Output the [X, Y] coordinate of the center of the cell containing the given text.  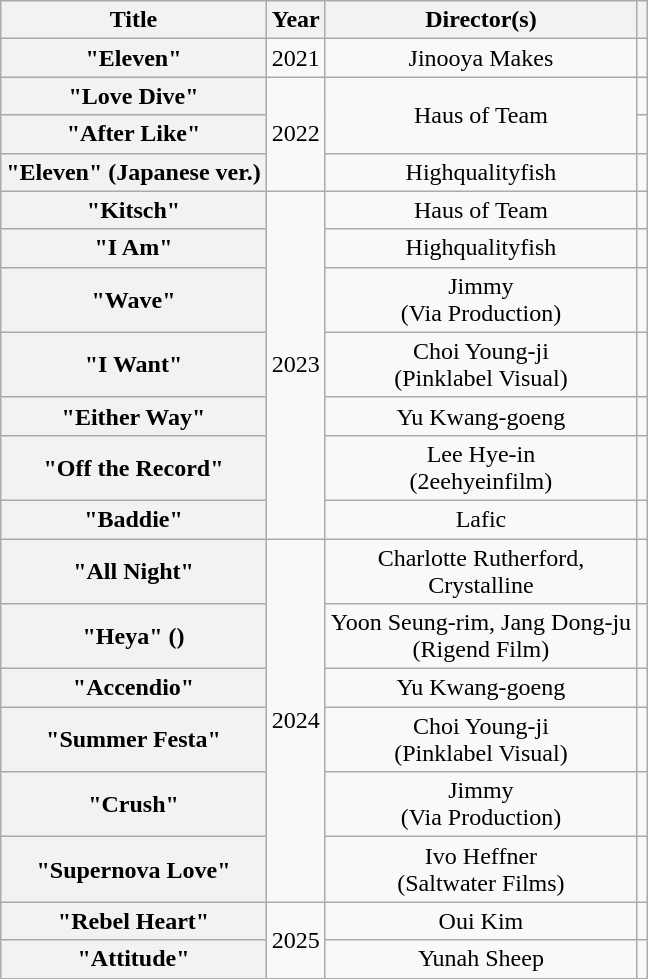
"Either Way" [134, 416]
"Love Dive" [134, 96]
"I Am" [134, 248]
"Eleven" (Japanese ver.) [134, 172]
"Crush" [134, 804]
Year [296, 20]
2025 [296, 940]
Ivo Heffner(Saltwater Films) [480, 870]
"Wave" [134, 300]
2024 [296, 720]
Oui Kim [480, 921]
"After Like" [134, 134]
"Supernova Love" [134, 870]
Yunah Sheep [480, 959]
"Accendio" [134, 688]
Lafic [480, 519]
2022 [296, 134]
Yoon Seung-rim, Jang Dong-ju(Rigend Film) [480, 636]
"I Want" [134, 364]
2021 [296, 58]
"Kitsch" [134, 210]
Jinooya Makes [480, 58]
"Baddie" [134, 519]
"Rebel Heart" [134, 921]
"All Night" [134, 570]
Title [134, 20]
"Heya" () [134, 636]
Director(s) [480, 20]
"Summer Festa" [134, 740]
"Off the Record" [134, 468]
"Attitude" [134, 959]
"Eleven" [134, 58]
Charlotte Rutherford,Crystalline [480, 570]
Lee Hye-in(2eehyeinfilm) [480, 468]
2023 [296, 364]
